Pinpoint the cell where the given text exists, returning its [X, Y] midpoint coordinate. 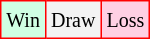
Win [24, 20]
Loss [126, 20]
Draw [72, 20]
